Determine the (X, Y) coordinate at the center of the cell enclosing the given text.  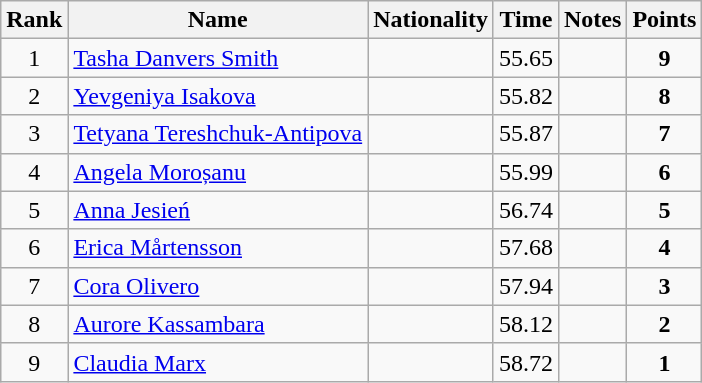
Rank (34, 20)
Claudia Marx (218, 362)
55.87 (526, 134)
Notes (592, 20)
Points (664, 20)
Angela Moroșanu (218, 172)
55.65 (526, 58)
58.12 (526, 324)
58.72 (526, 362)
55.82 (526, 96)
Anna Jesień (218, 210)
Aurore Kassambara (218, 324)
Time (526, 20)
56.74 (526, 210)
Erica Mårtensson (218, 248)
Tetyana Tereshchuk-Antipova (218, 134)
55.99 (526, 172)
Cora Olivero (218, 286)
57.68 (526, 248)
Tasha Danvers Smith (218, 58)
Nationality (431, 20)
Name (218, 20)
57.94 (526, 286)
Yevgeniya Isakova (218, 96)
